From the cell containing the given text, extract its center point as [x, y] coordinate. 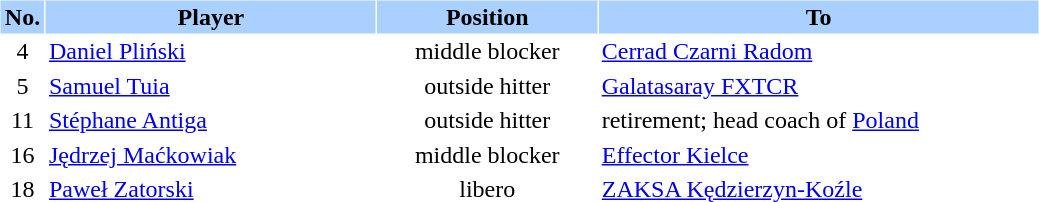
Position [487, 16]
Samuel Tuia [211, 86]
5 [22, 86]
Stéphane Antiga [211, 120]
Galatasaray FXTCR [819, 86]
retirement; head coach of Poland [819, 120]
To [819, 16]
4 [22, 52]
No. [22, 16]
16 [22, 154]
Effector Kielce [819, 154]
Cerrad Czarni Radom [819, 52]
Player [211, 16]
11 [22, 120]
Jędrzej Maćkowiak [211, 154]
Daniel Pliński [211, 52]
